Capture the cell that displays the provided text and extract its (X, Y) central coordinate. 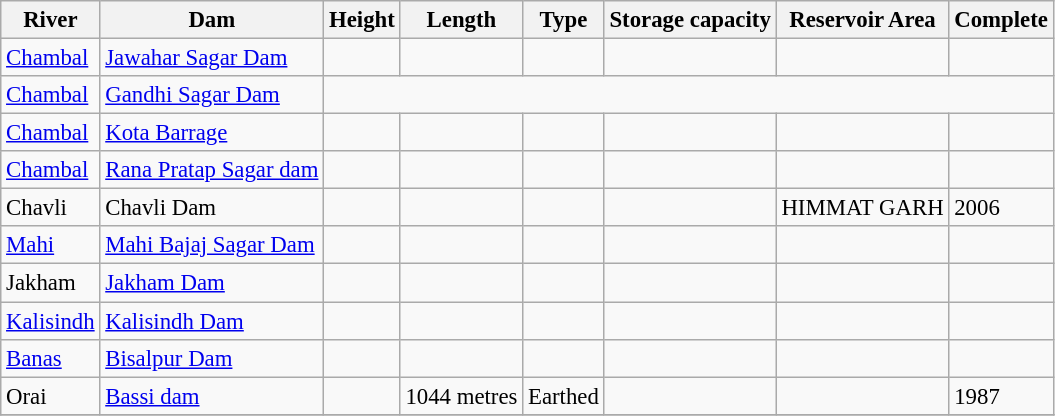
Chavli (50, 208)
Jakham (50, 283)
Jawahar Sagar Dam (212, 58)
Kota Barrage (212, 133)
Orai (50, 396)
Bisalpur Dam (212, 358)
Type (564, 20)
Height (362, 20)
Length (462, 20)
Complete (1001, 20)
Chavli Dam (212, 208)
2006 (1001, 208)
Rana Pratap Sagar dam (212, 170)
HIMMAT GARH (862, 208)
River (50, 20)
Gandhi Sagar Dam (212, 95)
Kalisindh Dam (212, 321)
Jakham Dam (212, 283)
Earthed (564, 396)
1987 (1001, 396)
Kalisindh (50, 321)
Mahi (50, 245)
1044 metres (462, 396)
Dam (212, 20)
Storage capacity (690, 20)
Reservoir Area (862, 20)
Banas (50, 358)
Bassi dam (212, 396)
Mahi Bajaj Sagar Dam (212, 245)
